For the text-containing cell, return its midpoint in (x, y) coordinate format. 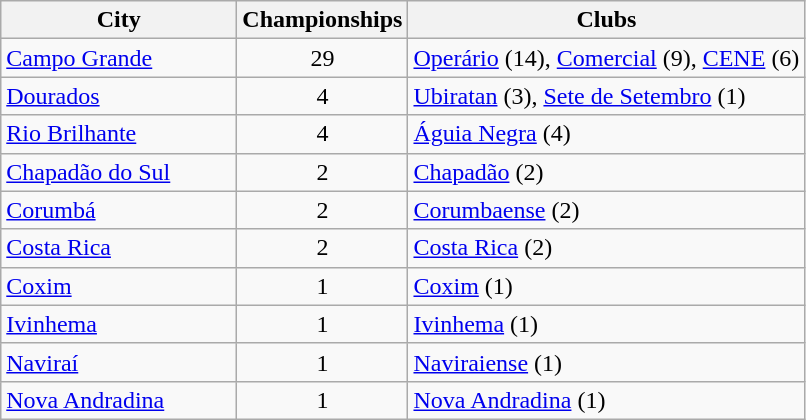
City (119, 20)
Clubs (606, 20)
Chapadão do Sul (119, 172)
Águia Negra (4) (606, 134)
Corumbá (119, 210)
Naviraí (119, 362)
Nova Andradina (119, 400)
Championships (322, 20)
Costa Rica (119, 248)
Naviraiense (1) (606, 362)
Chapadão (2) (606, 172)
Campo Grande (119, 58)
Ivinhema (1) (606, 324)
Ubiratan (3), Sete de Setembro (1) (606, 96)
Nova Andradina (1) (606, 400)
Corumbaense (2) (606, 210)
Rio Brilhante (119, 134)
Ivinhema (119, 324)
Coxim (119, 286)
Operário (14), Comercial (9), CENE (6) (606, 58)
Coxim (1) (606, 286)
29 (322, 58)
Costa Rica (2) (606, 248)
Dourados (119, 96)
